Pinpoint the cell where the given text exists, returning its (x, y) midpoint coordinate. 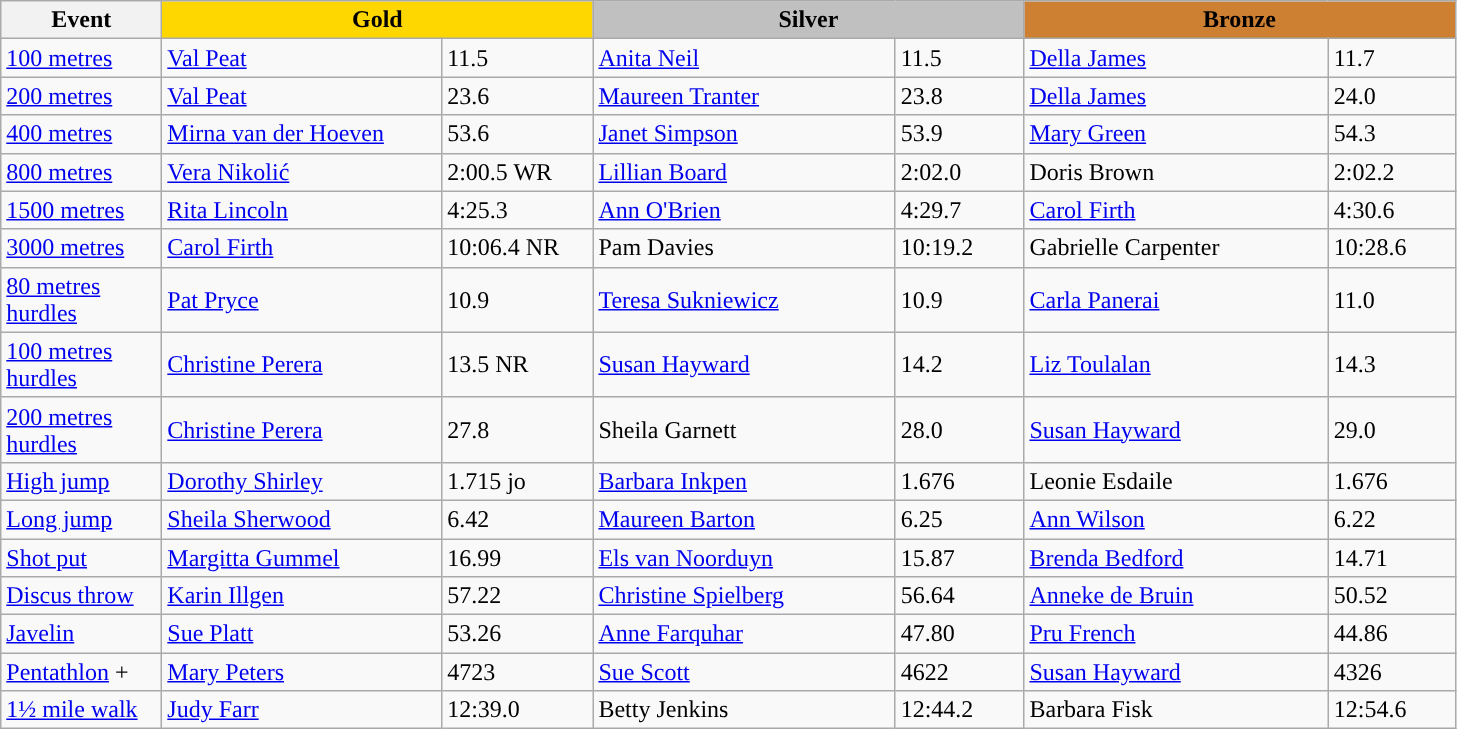
1.715 jo (518, 481)
56.64 (960, 596)
1500 metres (82, 210)
Silver (808, 20)
100 metres hurdles (82, 364)
14.3 (1392, 364)
Karin Illgen (302, 596)
6.25 (960, 519)
Pam Davies (744, 248)
Barbara Fisk (1176, 710)
Brenda Bedford (1176, 557)
6.42 (518, 519)
Vera Nikolić (302, 172)
29.0 (1392, 430)
4:29.7 (960, 210)
Sheila Garnett (744, 430)
57.22 (518, 596)
3000 metres (82, 248)
Mary Green (1176, 134)
28.0 (960, 430)
4723 (518, 672)
10:28.6 (1392, 248)
2:02.2 (1392, 172)
Ann Wilson (1176, 519)
Shot put (82, 557)
11.0 (1392, 300)
Javelin (82, 634)
Betty Jenkins (744, 710)
Anneke de Bruin (1176, 596)
Leonie Esdaile (1176, 481)
Ann O'Brien (744, 210)
11.7 (1392, 58)
Pru French (1176, 634)
Gabrielle Carpenter (1176, 248)
53.6 (518, 134)
Carla Panerai (1176, 300)
High jump (82, 481)
Anita Neil (744, 58)
14.2 (960, 364)
Doris Brown (1176, 172)
Janet Simpson (744, 134)
4:25.3 (518, 210)
15.87 (960, 557)
6.22 (1392, 519)
2:02.0 (960, 172)
13.5 NR (518, 364)
Christine Spielberg (744, 596)
10:06.4 NR (518, 248)
2:00.5 WR (518, 172)
Pentathlon + (82, 672)
27.8 (518, 430)
4326 (1392, 672)
Gold (378, 20)
23.8 (960, 96)
50.52 (1392, 596)
Sue Scott (744, 672)
Rita Lincoln (302, 210)
Barbara Inkpen (744, 481)
80 metres hurdles (82, 300)
4:30.6 (1392, 210)
Bronze (1240, 20)
47.80 (960, 634)
Event (82, 20)
100 metres (82, 58)
Maureen Barton (744, 519)
53.26 (518, 634)
Els van Noorduyn (744, 557)
800 metres (82, 172)
Mirna van der Hoeven (302, 134)
44.86 (1392, 634)
12:54.6 (1392, 710)
Lillian Board (744, 172)
Teresa Sukniewicz (744, 300)
Sue Platt (302, 634)
Anne Farquhar (744, 634)
Dorothy Shirley (302, 481)
24.0 (1392, 96)
Pat Pryce (302, 300)
Sheila Sherwood (302, 519)
Mary Peters (302, 672)
14.71 (1392, 557)
23.6 (518, 96)
Margitta Gummel (302, 557)
54.3 (1392, 134)
Discus throw (82, 596)
53.9 (960, 134)
200 metres (82, 96)
Maureen Tranter (744, 96)
12:44.2 (960, 710)
1½ mile walk (82, 710)
4622 (960, 672)
12:39.0 (518, 710)
200 metres hurdles (82, 430)
400 metres (82, 134)
10:19.2 (960, 248)
Liz Toulalan (1176, 364)
Judy Farr (302, 710)
16.99 (518, 557)
Long jump (82, 519)
